Find where the given text appears and provide that cell's center as (x, y) coordinate. 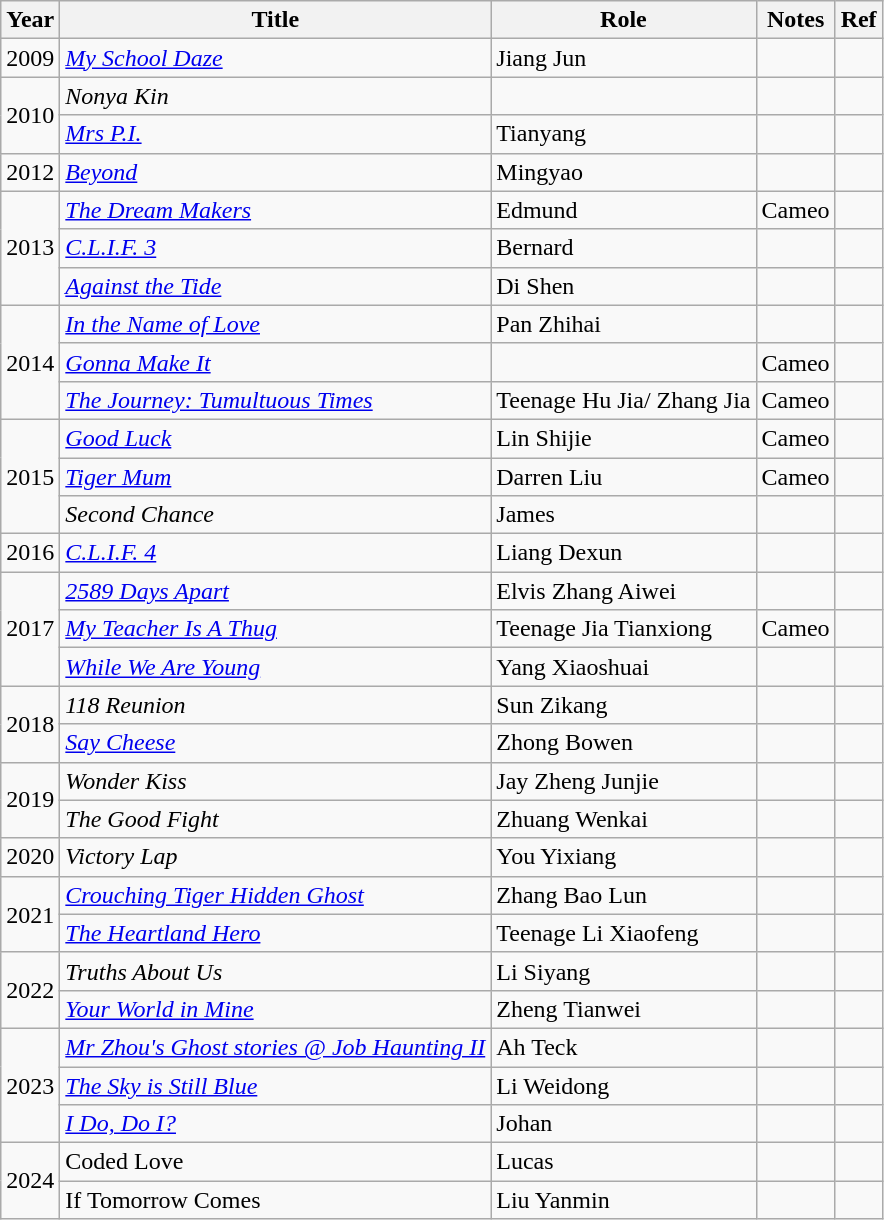
My Teacher Is A Thug (276, 629)
2020 (30, 857)
Second Chance (276, 515)
Teenage Li Xiaofeng (624, 933)
Zhuang Wenkai (624, 819)
James (624, 515)
Liang Dexun (624, 553)
Liu Yanmin (624, 1200)
You Yixiang (624, 857)
The Good Fight (276, 819)
Gonna Make It (276, 362)
Teenage Hu Jia/ Zhang Jia (624, 400)
Mingyao (624, 172)
While We Are Young (276, 667)
Yang Xiaoshuai (624, 667)
Notes (796, 20)
Year (30, 20)
The Dream Makers (276, 210)
118 Reunion (276, 705)
Tiger Mum (276, 477)
Good Luck (276, 438)
2012 (30, 172)
2021 (30, 914)
Your World in Mine (276, 1009)
Say Cheese (276, 743)
Title (276, 20)
2024 (30, 1181)
Bernard (624, 248)
Teenage Jia Tianxiong (624, 629)
Ref (858, 20)
Sun Zikang (624, 705)
The Heartland Hero (276, 933)
Zhang Bao Lun (624, 895)
Tianyang (624, 134)
2014 (30, 362)
Role (624, 20)
The Sky is Still Blue (276, 1085)
2017 (30, 629)
2010 (30, 115)
Johan (624, 1124)
Wonder Kiss (276, 781)
Li Siyang (624, 971)
Jiang Jun (624, 58)
2022 (30, 990)
2589 Days Apart (276, 591)
2009 (30, 58)
Elvis Zhang Aiwei (624, 591)
Mrs P.I. (276, 134)
C.L.I.F. 3 (276, 248)
Zhong Bowen (624, 743)
2013 (30, 248)
Edmund (624, 210)
Pan Zhihai (624, 324)
I Do, Do I? (276, 1124)
In the Name of Love (276, 324)
2015 (30, 476)
C.L.I.F. 4 (276, 553)
Li Weidong (624, 1085)
Crouching Tiger Hidden Ghost (276, 895)
My School Daze (276, 58)
2016 (30, 553)
The Journey: Tumultuous Times (276, 400)
Truths About Us (276, 971)
Ah Teck (624, 1047)
Against the Tide (276, 286)
2023 (30, 1085)
Victory Lap (276, 857)
Beyond (276, 172)
2018 (30, 724)
Lin Shijie (624, 438)
Darren Liu (624, 477)
Coded Love (276, 1162)
Lucas (624, 1162)
Mr Zhou's Ghost stories @ Job Haunting II (276, 1047)
If Tomorrow Comes (276, 1200)
Zheng Tianwei (624, 1009)
Di Shen (624, 286)
Nonya Kin (276, 96)
2019 (30, 800)
Jay Zheng Junjie (624, 781)
